Capture the cell that displays the provided text and extract its [X, Y] central coordinate. 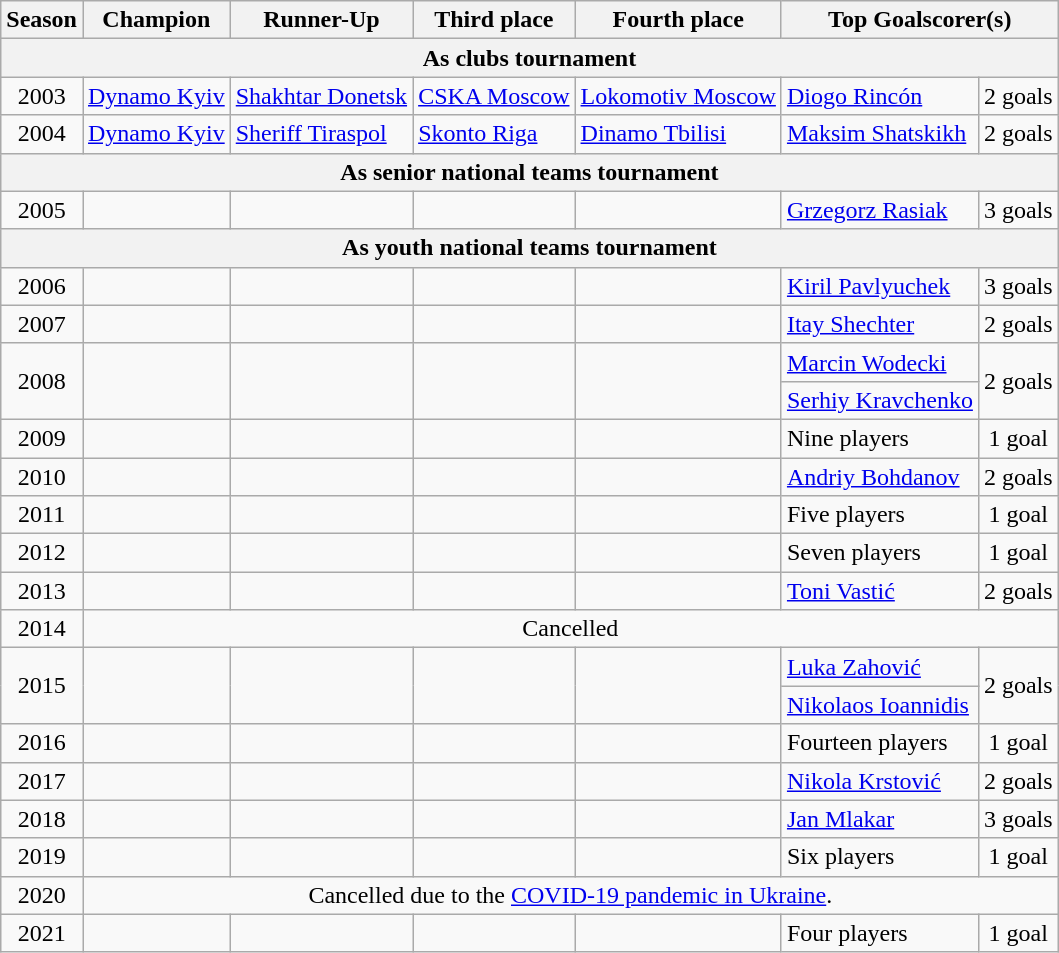
Andriy Bohdanov [880, 477]
2016 [42, 743]
2003 [42, 96]
2004 [42, 134]
Dinamo Tbilisi [678, 134]
2013 [42, 591]
Fourth place [678, 20]
2005 [42, 210]
Runner-Up [321, 20]
As youth national teams tournament [530, 248]
Cancelled [570, 629]
Nine players [880, 438]
Toni Vastić [880, 591]
2014 [42, 629]
Lokomotiv Moscow [678, 96]
Grzegorz Rasiak [880, 210]
Kiril Pavlyuchek [880, 286]
2009 [42, 438]
2015 [42, 686]
2010 [42, 477]
Fourteen players [880, 743]
Nikola Krstović [880, 781]
2006 [42, 286]
2011 [42, 515]
Four players [880, 933]
Sheriff Tiraspol [321, 134]
2008 [42, 381]
Skonto Riga [494, 134]
Serhiy Kravchenko [880, 400]
Diogo Rincón [880, 96]
Cancelled due to the COVID-19 pandemic in Ukraine. [570, 895]
Maksim Shatskikh [880, 134]
Jan Mlakar [880, 819]
As senior national teams tournament [530, 172]
2007 [42, 324]
Marcin Wodecki [880, 362]
2012 [42, 553]
Itay Shechter [880, 324]
Seven players [880, 553]
Third place [494, 20]
Champion [156, 20]
As clubs tournament [530, 58]
Nikolaos Ioannidis [880, 705]
Shakhtar Donetsk [321, 96]
Top Goalscorer(s) [920, 20]
2018 [42, 819]
2020 [42, 895]
2019 [42, 857]
Season [42, 20]
CSKA Moscow [494, 96]
Six players [880, 857]
Luka Zahović [880, 667]
Five players [880, 515]
2017 [42, 781]
2021 [42, 933]
